Search for the cell housing the specified text and yield its (x, y) center coordinate. 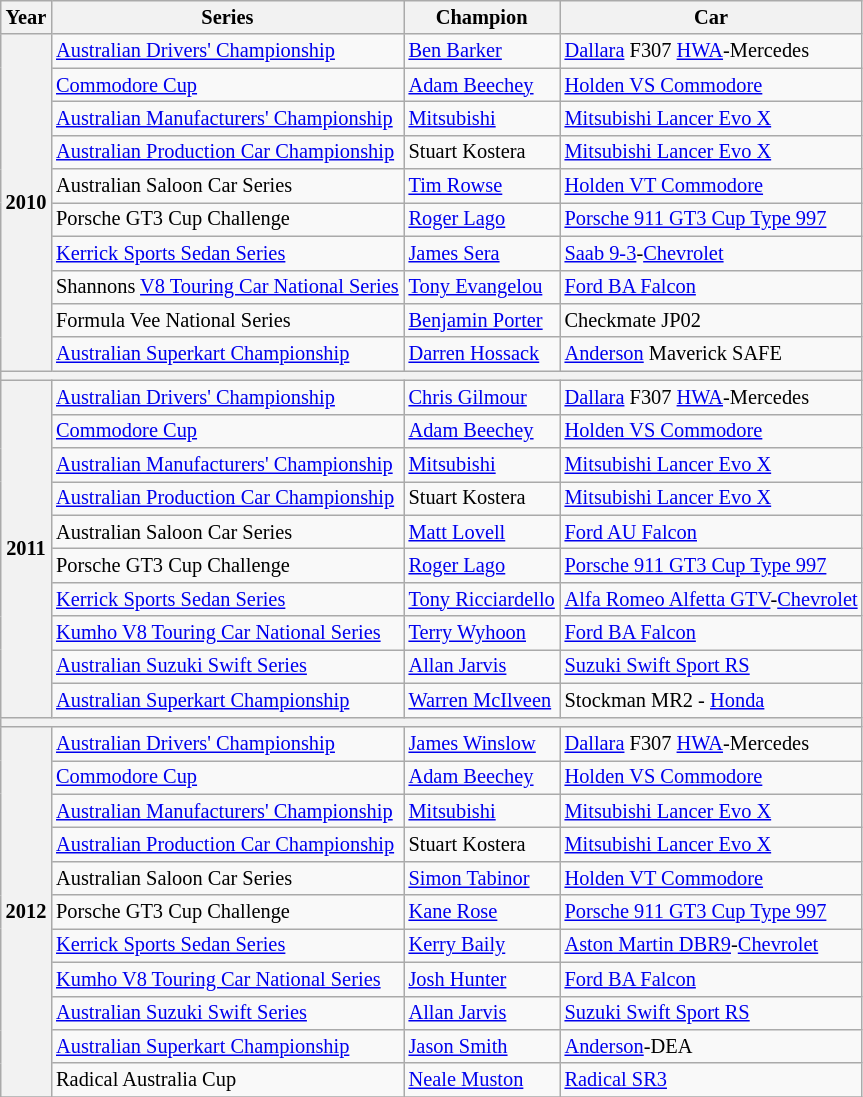
Kane Rose (482, 912)
Benjamin Porter (482, 320)
2011 (26, 548)
Jason Smith (482, 1046)
James Winslow (482, 743)
Radical Australia Cup (227, 1080)
Saab 9-3-Chevrolet (712, 253)
Ben Barker (482, 51)
Josh Hunter (482, 979)
Darren Hossack (482, 354)
Aston Martin DBR9-Chevrolet (712, 945)
Chris Gilmour (482, 397)
James Sera (482, 253)
Kerry Baily (482, 945)
Shannons V8 Touring Car National Series (227, 287)
Car (712, 17)
Checkmate JP02 (712, 320)
Ford AU Falcon (712, 532)
Tim Rowse (482, 186)
Radical SR3 (712, 1080)
Formula Vee National Series (227, 320)
Warren McIlveen (482, 700)
Year (26, 17)
2012 (26, 911)
Tony Ricciardello (482, 599)
Champion (482, 17)
Simon Tabinor (482, 878)
Anderson Maverick SAFE (712, 354)
Neale Muston (482, 1080)
Terry Wyhoon (482, 633)
Anderson-DEA (712, 1046)
Matt Lovell (482, 532)
2010 (26, 202)
Tony Evangelou (482, 287)
Alfa Romeo Alfetta GTV-Chevrolet (712, 599)
Series (227, 17)
Stockman MR2 - Honda (712, 700)
